Detect which cell encompasses the target text, then output its [X, Y] center coordinate. 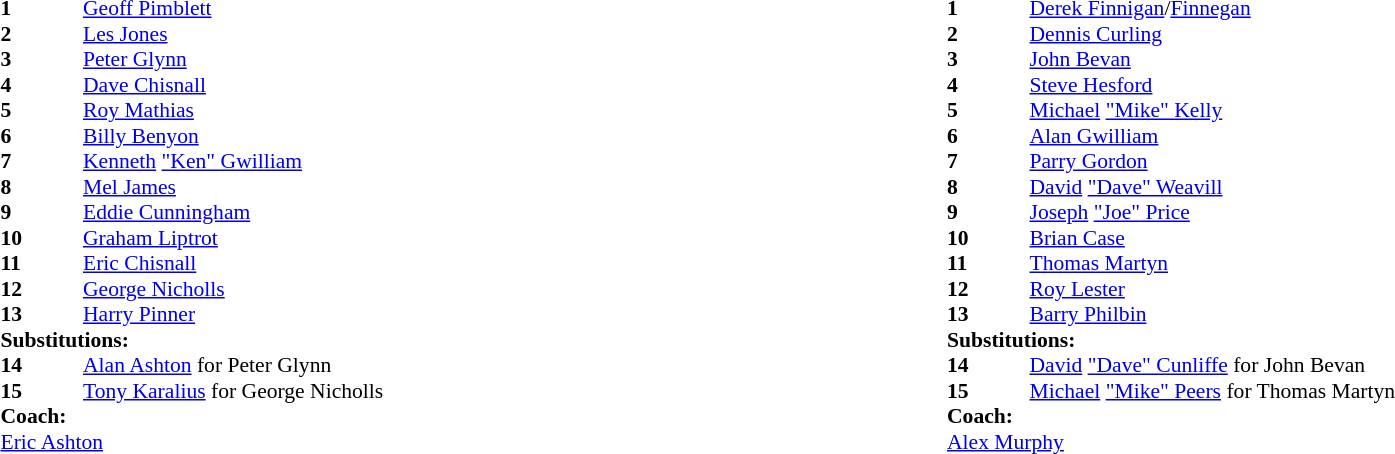
Peter Glynn [233, 59]
George Nicholls [233, 289]
Tony Karalius for George Nicholls [233, 391]
Roy Mathias [233, 111]
Billy Benyon [233, 136]
Mel James [233, 187]
Harry Pinner [233, 315]
Kenneth "Ken" Gwilliam [233, 161]
Les Jones [233, 34]
Alan Ashton for Peter Glynn [233, 365]
Graham Liptrot [233, 238]
Eddie Cunningham [233, 213]
Dave Chisnall [233, 85]
Eric Chisnall [233, 263]
